Return [X, Y] of the center of cell containing provided text 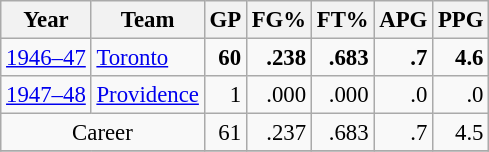
APG [404, 20]
60 [225, 58]
GP [225, 20]
61 [225, 133]
FT% [342, 20]
4.5 [461, 133]
PPG [461, 20]
Providence [148, 95]
.238 [278, 58]
Year [46, 20]
FG% [278, 20]
4.6 [461, 58]
1 [225, 95]
.237 [278, 133]
Career [102, 133]
1946–47 [46, 58]
Team [148, 20]
1947–48 [46, 95]
Toronto [148, 58]
